Capture the cell that displays the provided text and extract its (X, Y) central coordinate. 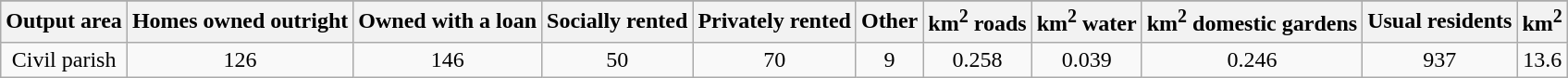
0.039 (1086, 59)
Socially rented (618, 22)
50 (618, 59)
146 (448, 59)
Civil parish (65, 59)
Homes owned outright (240, 22)
Owned with a loan (448, 22)
Privately rented (775, 22)
0.258 (977, 59)
km2 roads (977, 22)
13.6 (1542, 59)
Output area (65, 22)
70 (775, 59)
km2 water (1086, 22)
9 (889, 59)
Other (889, 22)
Usual residents (1439, 22)
0.246 (1252, 59)
km2 domestic gardens (1252, 22)
km2 (1542, 22)
126 (240, 59)
937 (1439, 59)
